Pinpoint the cell where the given text exists, returning its (X, Y) midpoint coordinate. 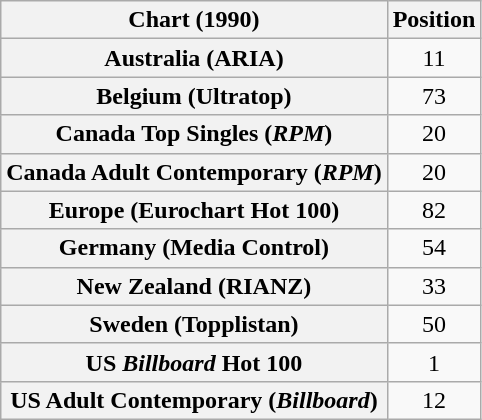
Position (434, 20)
New Zealand (RIANZ) (194, 286)
11 (434, 58)
Chart (1990) (194, 20)
54 (434, 248)
Germany (Media Control) (194, 248)
50 (434, 324)
82 (434, 210)
Canada Adult Contemporary (RPM) (194, 172)
12 (434, 400)
33 (434, 286)
1 (434, 362)
Europe (Eurochart Hot 100) (194, 210)
US Billboard Hot 100 (194, 362)
US Adult Contemporary (Billboard) (194, 400)
Sweden (Topplistan) (194, 324)
Canada Top Singles (RPM) (194, 134)
Belgium (Ultratop) (194, 96)
73 (434, 96)
Australia (ARIA) (194, 58)
